Provide the (x, y) coordinate of the cell's center where the given text is located.  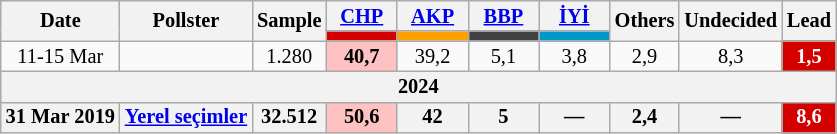
CHP (362, 16)
40,7 (362, 56)
Others (645, 20)
5 (504, 118)
1,5 (809, 56)
11-15 Mar (60, 56)
İYİ (574, 16)
42 (432, 118)
2,4 (645, 118)
31 Mar 2019 (60, 118)
Lead (809, 20)
50,6 (362, 118)
BBP (504, 16)
1.280 (289, 56)
8,6 (809, 118)
5,1 (504, 56)
Undecided (730, 20)
39,2 (432, 56)
Pollster (186, 20)
Yerel seçimler (186, 118)
2024 (418, 86)
Sample (289, 20)
2,9 (645, 56)
AKP (432, 16)
3,8 (574, 56)
32.512 (289, 118)
Date (60, 20)
8,3 (730, 56)
